Pinpoint the cell where the given text exists, returning its (x, y) midpoint coordinate. 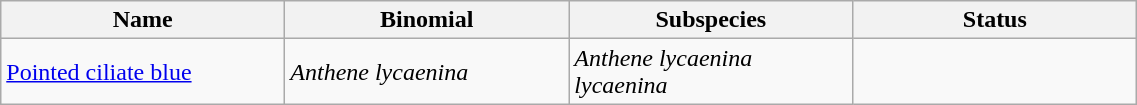
Anthene lycaenina lycaenina (711, 72)
Subspecies (711, 20)
Name (143, 20)
Binomial (427, 20)
Anthene lycaenina (427, 72)
Status (995, 20)
Pointed ciliate blue (143, 72)
